Provide the (x, y) coordinate of the cell's center where the given text is located.  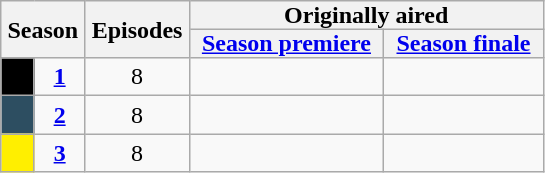
Season (43, 30)
Originally aired (366, 15)
Season finale (464, 43)
Season premiere (286, 43)
3 (60, 153)
Episodes (137, 30)
1 (60, 77)
2 (60, 115)
